Search for the cell housing the specified text and yield its [X, Y] center coordinate. 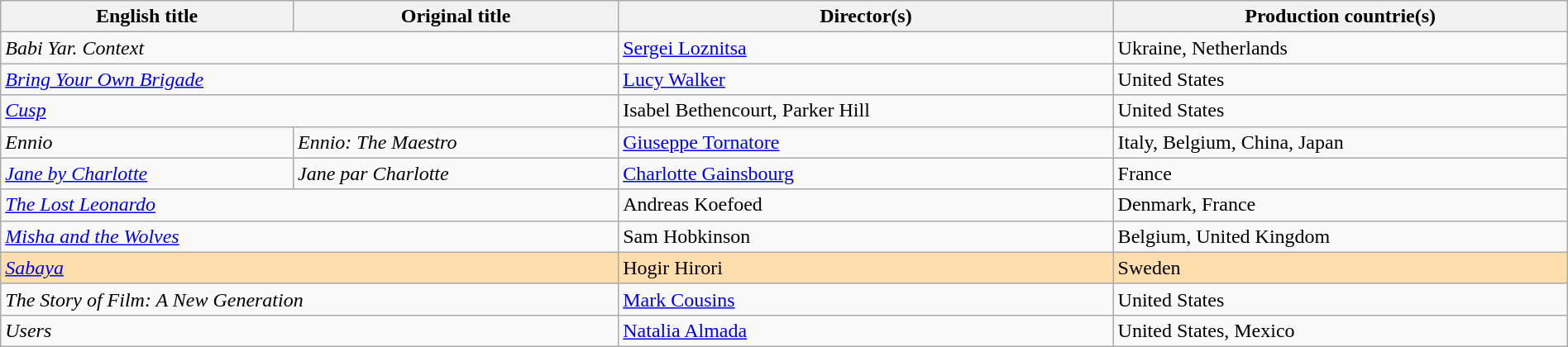
Jane par Charlotte [455, 173]
Director(s) [866, 17]
Natalia Almada [866, 330]
Italy, Belgium, China, Japan [1340, 142]
Sergei Loznitsa [866, 48]
Users [309, 330]
Giuseppe Tornatore [866, 142]
Production countrie(s) [1340, 17]
Original title [455, 17]
Bring Your Own Brigade [309, 79]
Andreas Koefoed [866, 205]
Ukraine, Netherlands [1340, 48]
Sam Hobkinson [866, 236]
Lucy Walker [866, 79]
Charlotte Gainsbourg [866, 173]
Babi Yar. Context [309, 48]
Sweden [1340, 268]
The Lost Leonardo [309, 205]
United States, Mexico [1340, 330]
France [1340, 173]
Hogir Hirori [866, 268]
The Story of Film: A New Generation [309, 299]
Ennio: The Maestro [455, 142]
Belgium, United Kingdom [1340, 236]
Sabaya [309, 268]
Isabel Bethencourt, Parker Hill [866, 111]
Jane by Charlotte [147, 173]
Cusp [309, 111]
Ennio [147, 142]
Mark Cousins [866, 299]
English title [147, 17]
Misha and the Wolves [309, 236]
Denmark, France [1340, 205]
